Identify which cell holds the provided text, then report its [x, y] central coordinate. 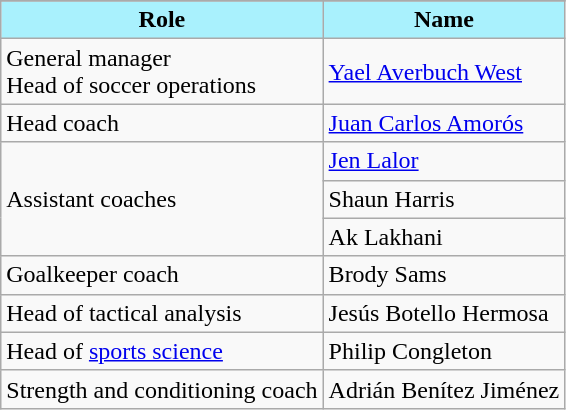
General managerHead of soccer operations [162, 72]
Jen Lalor [444, 161]
Yael Averbuch West [444, 72]
Adrián Benítez Jiménez [444, 389]
Brody Sams [444, 275]
Role [162, 20]
Head of tactical analysis [162, 313]
Juan Carlos Amorós [444, 123]
Strength and conditioning coach [162, 389]
Assistant coaches [162, 199]
Head coach [162, 123]
Philip Congleton [444, 351]
Name [444, 20]
Jesús Botello Hermosa [444, 313]
Ak Lakhani [444, 237]
Goalkeeper coach [162, 275]
Shaun Harris [444, 199]
Head of sports science [162, 351]
